Determine the [X, Y] coordinate at the center of the cell enclosing the given text.  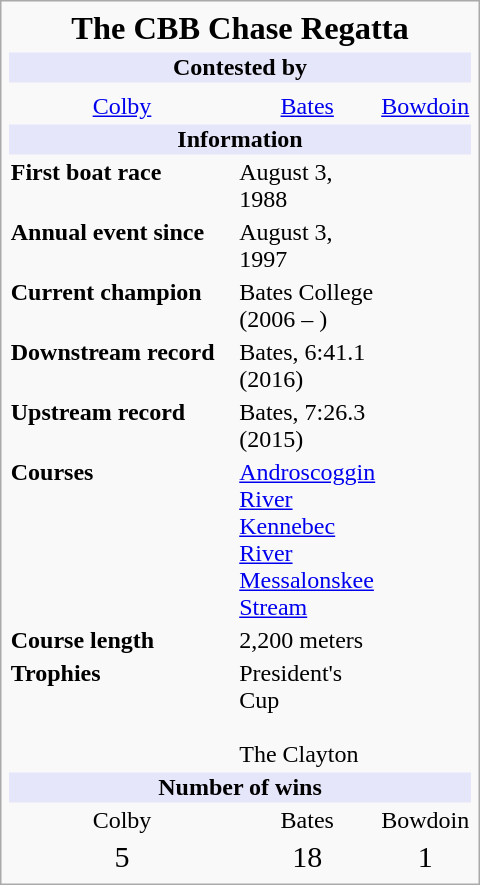
Trophies [122, 714]
The CBB Chase Regatta [240, 29]
18 [308, 858]
Course length [122, 641]
Androscoggin RiverKennebec RiverMessalonskee Stream [308, 540]
Information [240, 140]
Courses [122, 540]
Bates, 6:41.1 (2016) [308, 366]
August 3, 1988 [308, 186]
Contested by [240, 68]
Annual event since [122, 246]
2,200 meters [308, 641]
August 3, 1997 [308, 246]
President's CupThe Clayton [308, 714]
Current champion [122, 306]
1 [426, 858]
First boat race [122, 186]
Downstream record [122, 366]
Bates College(2006 – ) [308, 306]
5 [122, 858]
Number of wins [240, 788]
Bates, 7:26.3 (2015) [308, 426]
Upstream record [122, 426]
